Determine the [x, y] coordinate at the center of the cell enclosing the given text.  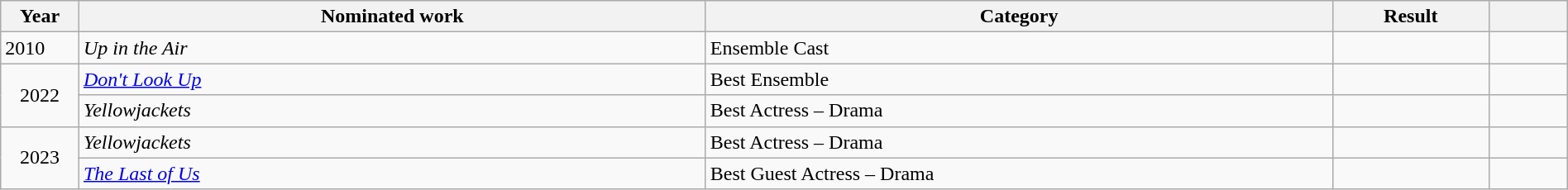
Year [40, 17]
2023 [40, 158]
2010 [40, 48]
Best Ensemble [1019, 79]
Up in the Air [392, 48]
Nominated work [392, 17]
Ensemble Cast [1019, 48]
Category [1019, 17]
Best Guest Actress – Drama [1019, 173]
The Last of Us [392, 173]
2022 [40, 95]
Don't Look Up [392, 79]
Result [1411, 17]
